Detect which cell encompasses the target text, then output its (X, Y) center coordinate. 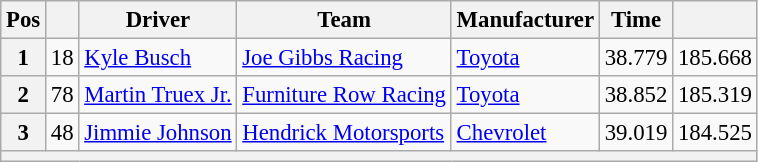
185.668 (716, 58)
2 (24, 95)
Team (344, 20)
38.852 (636, 95)
38.779 (636, 58)
3 (24, 133)
18 (62, 58)
Furniture Row Racing (344, 95)
Time (636, 20)
Manufacturer (525, 20)
184.525 (716, 133)
Kyle Busch (158, 58)
Driver (158, 20)
78 (62, 95)
185.319 (716, 95)
Hendrick Motorsports (344, 133)
Chevrolet (525, 133)
Joe Gibbs Racing (344, 58)
1 (24, 58)
39.019 (636, 133)
Pos (24, 20)
Martin Truex Jr. (158, 95)
48 (62, 133)
Jimmie Johnson (158, 133)
